Search for the cell housing the specified text and yield its (x, y) center coordinate. 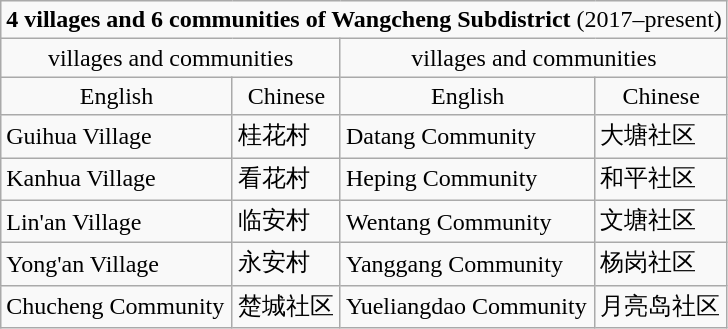
文塘社区 (661, 222)
Datang Community (467, 136)
桂花村 (286, 136)
4 villages and 6 communities of Wangcheng Subdistrict (2017–present) (364, 20)
临安村 (286, 222)
Yanggang Community (467, 264)
Kanhua Village (117, 180)
Heping Community (467, 180)
Guihua Village (117, 136)
Yong'an Village (117, 264)
Chucheng Community (117, 306)
大塘社区 (661, 136)
Wentang Community (467, 222)
月亮岛社区 (661, 306)
看花村 (286, 180)
楚城社区 (286, 306)
永安村 (286, 264)
Yueliangdao Community (467, 306)
和平社区 (661, 180)
杨岗社区 (661, 264)
Lin'an Village (117, 222)
